From the cell containing the given text, extract its center point as (x, y) coordinate. 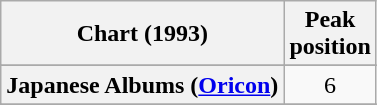
Peakposition (330, 34)
Chart (1993) (142, 34)
Japanese Albums (Oricon) (142, 85)
6 (330, 85)
